Locate the cell with the specified text and output its (x, y) center coordinate. 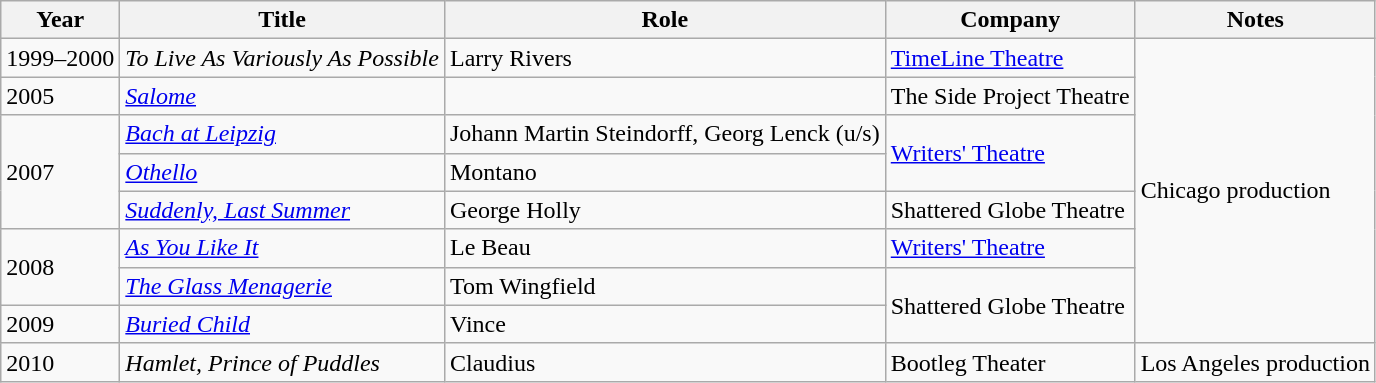
Chicago production (1255, 191)
2007 (60, 172)
2009 (60, 324)
George Holly (664, 210)
To Live As Variously As Possible (282, 58)
Title (282, 20)
The Glass Menagerie (282, 286)
Company (1010, 20)
Salome (282, 96)
Los Angeles production (1255, 362)
Vince (664, 324)
2010 (60, 362)
Le Beau (664, 248)
Suddenly, Last Summer (282, 210)
As You Like It (282, 248)
2008 (60, 267)
TimeLine Theatre (1010, 58)
Tom Wingfield (664, 286)
2005 (60, 96)
Johann Martin Steindorff, Georg Lenck (u/s) (664, 134)
Bach at Leipzig (282, 134)
Larry Rivers (664, 58)
1999–2000 (60, 58)
Montano (664, 172)
Year (60, 20)
Othello (282, 172)
Hamlet, Prince of Puddles (282, 362)
Bootleg Theater (1010, 362)
Buried Child (282, 324)
Claudius (664, 362)
The Side Project Theatre (1010, 96)
Notes (1255, 20)
Role (664, 20)
